Output the [x, y] coordinate of the center of the cell containing the given text.  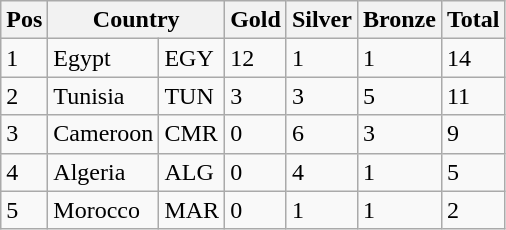
6 [322, 134]
Total [473, 20]
TUN [192, 96]
12 [256, 58]
MAR [192, 210]
Bronze [399, 20]
CMR [192, 134]
Pos [24, 20]
Silver [322, 20]
EGY [192, 58]
Egypt [104, 58]
14 [473, 58]
Cameroon [104, 134]
11 [473, 96]
9 [473, 134]
Algeria [104, 172]
Country [136, 20]
Morocco [104, 210]
Gold [256, 20]
Tunisia [104, 96]
ALG [192, 172]
